From the cell containing the given text, extract its center point as [x, y] coordinate. 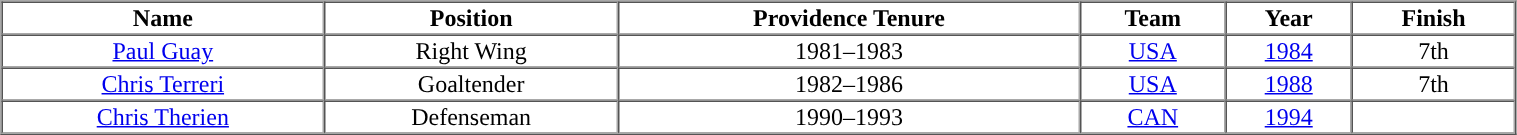
1981–1983 [849, 50]
Providence Tenure [849, 18]
1994 [1289, 116]
Finish [1434, 18]
Paul Guay [164, 50]
Team [1153, 18]
1984 [1289, 50]
CAN [1153, 116]
1988 [1289, 84]
1982–1986 [849, 84]
1990–1993 [849, 116]
Chris Terreri [164, 84]
Right Wing [471, 50]
Goaltender [471, 84]
Name [164, 18]
Chris Therien [164, 116]
Year [1289, 18]
Defenseman [471, 116]
Position [471, 18]
